Output the [X, Y] coordinate of the center of the cell containing the given text.  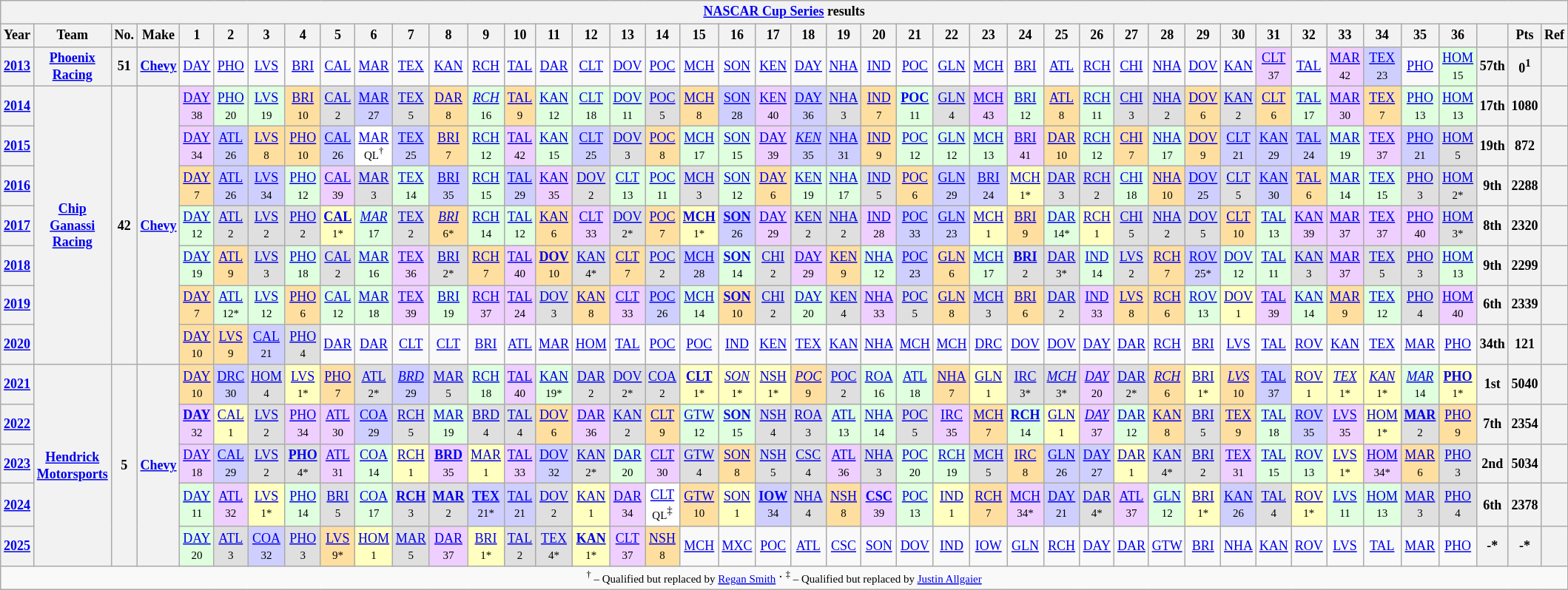
KEN40 [773, 106]
NSH1* [773, 384]
2378 [1524, 505]
GLN8 [952, 305]
TAL39 [1273, 305]
Pts [1524, 35]
LVS12 [266, 305]
DAY21 [1061, 505]
TAL6 [1309, 186]
9 [486, 35]
MAR30 [1345, 106]
SON26 [737, 226]
SON28 [737, 106]
KEN4 [844, 305]
CLT25 [590, 146]
BRD35 [448, 464]
GLN26 [1061, 464]
BRI12 [1026, 106]
2017 [18, 226]
ATL12* [231, 305]
DOV10 [554, 265]
34th [1492, 345]
11 [554, 35]
POC6 [915, 186]
GLN23 [952, 226]
6 [374, 35]
HOM40 [1458, 305]
LVS34 [266, 186]
MAR18 [374, 305]
IRC35 [952, 424]
HOM3* [1458, 226]
20 [879, 35]
31 [1273, 35]
PHO10 [303, 146]
PHO40 [1420, 226]
NHA10 [1167, 186]
DAY37 [1097, 424]
TAL9 [519, 106]
2020 [18, 345]
IND28 [879, 226]
KAN2* [590, 464]
DAY32 [197, 424]
DAR34 [627, 505]
MCH28 [699, 265]
TEX14 [411, 186]
KAN35 [554, 186]
KAN14 [1309, 305]
POC7 [663, 226]
16 [737, 35]
PHO2 [303, 226]
TEX7 [1382, 106]
GLN6 [952, 265]
DAY19 [197, 265]
BRI6* [448, 226]
MARQL† [374, 146]
TEX23 [1382, 67]
DAR20 [627, 464]
MAR42 [1345, 67]
ATL37 [1132, 505]
PHO1* [1458, 384]
RCH15 [486, 186]
CLT6 [1273, 106]
DAY36 [808, 106]
CLT10 [1239, 226]
IND33 [1097, 305]
DOV32 [554, 464]
NHA14 [879, 424]
HOM1 [374, 546]
NHA31 [844, 146]
CLT9 [663, 424]
DAR12 [1132, 424]
IOW34 [773, 505]
DAR36 [590, 424]
ROA16 [879, 384]
23 [989, 35]
ATL8 [1061, 106]
MAR16 [374, 265]
DRC [989, 345]
DAY11 [197, 505]
BRI6 [1026, 305]
PHO20 [231, 106]
2339 [1524, 305]
15 [699, 35]
NHA33 [879, 305]
TEX1* [1345, 384]
ROA3 [808, 424]
Team [73, 35]
ATL36 [844, 464]
COA29 [374, 424]
BRD29 [411, 384]
Chip Ganassi Racing [73, 226]
KAN6 [554, 226]
ATL32 [231, 505]
8 [448, 35]
GTW4 [699, 464]
121 [1524, 345]
MCH5 [989, 464]
2320 [1524, 226]
NSH5 [773, 464]
POC23 [915, 265]
DAY39 [773, 146]
CLTQL‡ [663, 505]
MCH8 [699, 106]
2018 [18, 265]
PHO14 [303, 505]
DOV1 [1239, 305]
CHI5 [1132, 226]
PHO13 [1420, 106]
SON10 [737, 305]
ATL2 [231, 226]
2288 [1524, 186]
TAL18 [1273, 424]
4 [303, 35]
TEX2 [411, 226]
8th [1492, 226]
NHA4 [808, 505]
25 [1061, 35]
ATL31 [337, 464]
ATL30 [337, 424]
17th [1492, 106]
CLT13 [627, 186]
5040 [1524, 384]
KEN2 [808, 226]
MAR1 [486, 464]
KEN19 [808, 186]
CLT18 [590, 106]
HOM [590, 345]
TEX39 [411, 305]
CAL1* [337, 226]
KEN9 [844, 265]
TAL12 [519, 226]
POC12 [915, 146]
PHO4* [303, 464]
COA2 [663, 384]
KAN19* [554, 384]
LVS9 [231, 345]
18 [808, 35]
2 [231, 35]
NHA7 [952, 384]
2025 [18, 546]
CLT5 [1239, 186]
CLT30 [663, 464]
MCH43 [989, 106]
HOM2* [1458, 186]
IND7 [879, 106]
34 [1382, 35]
DAY18 [197, 464]
10 [519, 35]
DAR2* [1132, 384]
KAN15 [554, 146]
POC8 [663, 146]
MCH1 [989, 226]
PHO34 [303, 424]
27 [1132, 35]
19th [1492, 146]
KAN26 [1239, 505]
13 [627, 35]
MXC [737, 546]
2014 [18, 106]
ATL18 [915, 384]
IND9 [879, 146]
GLN4 [952, 106]
51 [124, 67]
2299 [1524, 265]
21 [915, 35]
CSC [844, 546]
CAL1 [231, 424]
HOM5 [1458, 146]
† – Qualified but replaced by Regan Smith · ‡ – Qualified but replaced by Justin Allgaier [784, 578]
1080 [1524, 106]
Hendrick Motorsports [73, 466]
BRD4 [486, 424]
2013 [18, 67]
KAN39 [1309, 226]
KAN1 [590, 505]
NHA12 [879, 265]
DAR3 [1061, 186]
BRI7 [448, 146]
CHI3 [1132, 106]
ATL3 [231, 546]
CAL26 [337, 146]
2023 [18, 464]
IND14 [1097, 265]
LVS10 [1239, 384]
TAL37 [1273, 384]
MCH3* [1061, 384]
RCH19 [952, 464]
NASCAR Cup Series results [784, 12]
CHI7 [1132, 146]
Year [18, 35]
GLN29 [952, 186]
CSC4 [808, 464]
LVS3 [266, 265]
HOM15 [1458, 67]
HOM1* [1382, 424]
CAL39 [337, 186]
TEX4* [554, 546]
TAL21 [519, 505]
BRI35 [448, 186]
KAN30 [1273, 186]
RCH2 [1097, 186]
MCH14 [699, 305]
DAR8 [448, 106]
HOM4 [266, 384]
LVS9* [337, 546]
No. [124, 35]
DOV25 [1203, 186]
Phoenix Racing [73, 67]
POC20 [915, 464]
IND5 [879, 186]
GTW10 [699, 505]
TAL33 [519, 464]
LVS19 [266, 106]
17 [773, 35]
TAL2 [519, 546]
SON1* [737, 384]
LVS11 [1345, 505]
RCH18 [486, 384]
BRI9 [1026, 226]
TEX15 [1382, 186]
POC33 [915, 226]
ATL9 [231, 265]
RCH5 [411, 424]
KAN29 [1273, 146]
DAY34 [197, 146]
29 [1203, 35]
NSH4 [773, 424]
TEX9 [1239, 424]
42 [124, 226]
MCH34* [1026, 505]
26 [1097, 35]
RCH11 [1097, 106]
COA32 [266, 546]
2024 [18, 505]
7 [411, 35]
22 [952, 35]
CLT1* [699, 384]
MAR6 [1420, 464]
TAL17 [1309, 106]
Ref [1555, 35]
POC9 [808, 384]
ROV25* [1203, 265]
DAY12 [197, 226]
DAR14* [1061, 226]
14 [663, 35]
872 [1524, 146]
TAL11 [1273, 265]
PHO9 [1458, 424]
2nd [1492, 464]
DOV5 [1203, 226]
DAR10 [1061, 146]
CAL29 [231, 464]
KEN35 [808, 146]
DOV11 [627, 106]
CLT7 [627, 265]
CAL [337, 67]
57th [1492, 67]
POC13 [915, 505]
TAL29 [519, 186]
33 [1345, 35]
BRI41 [1026, 146]
2022 [18, 424]
PHO7 [337, 384]
DAR4* [1097, 505]
CSC39 [879, 505]
TEX25 [411, 146]
DAY27 [1097, 464]
KAN3 [1309, 265]
5034 [1524, 464]
TEX21* [486, 505]
DAY38 [197, 106]
HOM34* [1382, 464]
28 [1167, 35]
COA14 [374, 464]
ROV35 [1309, 424]
36 [1458, 35]
MAR9 [1345, 305]
ROV1* [1309, 505]
RCH16 [486, 106]
RCH37 [486, 305]
30 [1239, 35]
CAL21 [266, 345]
IND1 [952, 505]
COA17 [374, 505]
32 [1309, 35]
BRI10 [303, 106]
CAL12 [337, 305]
SON12 [737, 186]
24 [1026, 35]
7th [1492, 424]
BRI19 [448, 305]
SON1 [737, 505]
LVS35 [1345, 424]
SON14 [737, 265]
CHI18 [1132, 186]
2354 [1524, 424]
POC26 [663, 305]
IRC3* [1026, 384]
TEX31 [1239, 464]
CHI [1132, 67]
1st [1492, 384]
KAN12 [554, 106]
2016 [18, 186]
MAR27 [374, 106]
PHO18 [303, 265]
CLT21 [1239, 146]
DRC30 [231, 384]
DAR37 [448, 546]
PHO12 [303, 186]
GTW [1167, 546]
ATL13 [844, 424]
12 [590, 35]
2021 [18, 384]
DOV12 [1239, 265]
1 [197, 35]
TAL15 [1273, 464]
01 [1524, 67]
PHO6 [303, 305]
TAL42 [519, 146]
ATL2* [374, 384]
MCH13 [989, 146]
RCH3 [411, 505]
TAL13 [1273, 226]
BRI24 [989, 186]
DAY6 [773, 186]
SON8 [737, 464]
MAR17 [374, 226]
PHO21 [1420, 146]
ROV1 [1309, 384]
BRI2* [448, 265]
TEX36 [411, 265]
3 [266, 35]
IOW [989, 546]
GTW12 [699, 424]
19 [844, 35]
DOV9 [1203, 146]
DAR1 [1132, 464]
MCH7 [989, 424]
35 [1420, 35]
IRC8 [1026, 464]
2015 [18, 146]
2019 [18, 305]
Make [158, 35]
DAR3* [1061, 265]
TEX12 [1382, 305]
